Capture the cell that displays the provided text and extract its [X, Y] central coordinate. 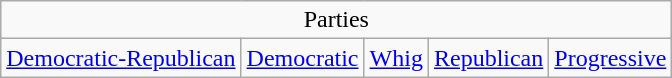
Republican [488, 58]
Whig [396, 58]
Progressive [610, 58]
Parties [336, 20]
Democratic [302, 58]
Democratic-Republican [121, 58]
